Return the (X, Y) coordinate for the center point of the cell that contains the specified text.  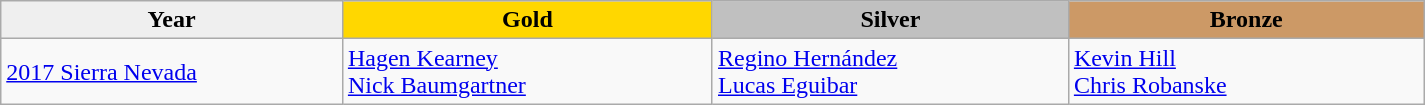
Gold (527, 20)
Bronze (1246, 20)
Year (172, 20)
Regino HernándezLucas Eguibar (890, 72)
Kevin HillChris Robanske (1246, 72)
Silver (890, 20)
Hagen KearneyNick Baumgartner (527, 72)
2017 Sierra Nevada (172, 72)
